Output the [X, Y] coordinate of the center of the cell containing the given text.  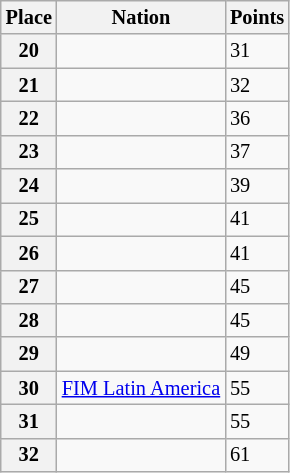
25 [29, 219]
20 [29, 51]
37 [257, 152]
23 [29, 152]
21 [29, 85]
Points [257, 17]
36 [257, 118]
FIM Latin America [141, 388]
27 [29, 287]
30 [29, 388]
49 [257, 354]
61 [257, 455]
29 [29, 354]
22 [29, 118]
Nation [141, 17]
39 [257, 186]
24 [29, 186]
Place [29, 17]
26 [29, 253]
28 [29, 320]
